Find where the given text appears and provide that cell's center as (x, y) coordinate. 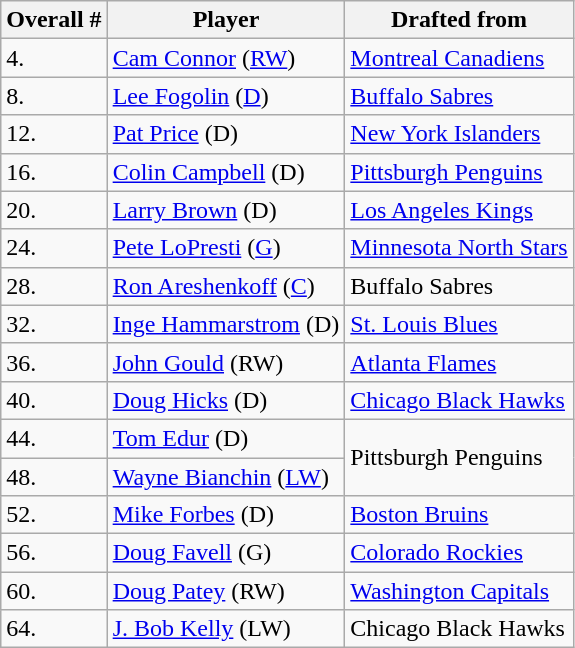
John Gould (RW) (226, 362)
Mike Forbes (D) (226, 515)
Doug Patey (RW) (226, 591)
64. (54, 629)
Minnesota North Stars (459, 248)
Washington Capitals (459, 591)
Doug Favell (G) (226, 553)
40. (54, 400)
12. (54, 134)
Colorado Rockies (459, 553)
New York Islanders (459, 134)
Pat Price (D) (226, 134)
Colin Campbell (D) (226, 172)
56. (54, 553)
32. (54, 324)
Los Angeles Kings (459, 210)
Atlanta Flames (459, 362)
Lee Fogolin (D) (226, 96)
60. (54, 591)
Inge Hammarstrom (D) (226, 324)
J. Bob Kelly (LW) (226, 629)
Player (226, 20)
4. (54, 58)
20. (54, 210)
Tom Edur (D) (226, 438)
St. Louis Blues (459, 324)
Doug Hicks (D) (226, 400)
28. (54, 286)
8. (54, 96)
Overall # (54, 20)
Pete LoPresti (G) (226, 248)
Wayne Bianchin (LW) (226, 477)
16. (54, 172)
Ron Areshenkoff (C) (226, 286)
36. (54, 362)
48. (54, 477)
52. (54, 515)
44. (54, 438)
Montreal Canadiens (459, 58)
Drafted from (459, 20)
Boston Bruins (459, 515)
Larry Brown (D) (226, 210)
Cam Connor (RW) (226, 58)
24. (54, 248)
